From the cell containing the given text, extract its center point as (x, y) coordinate. 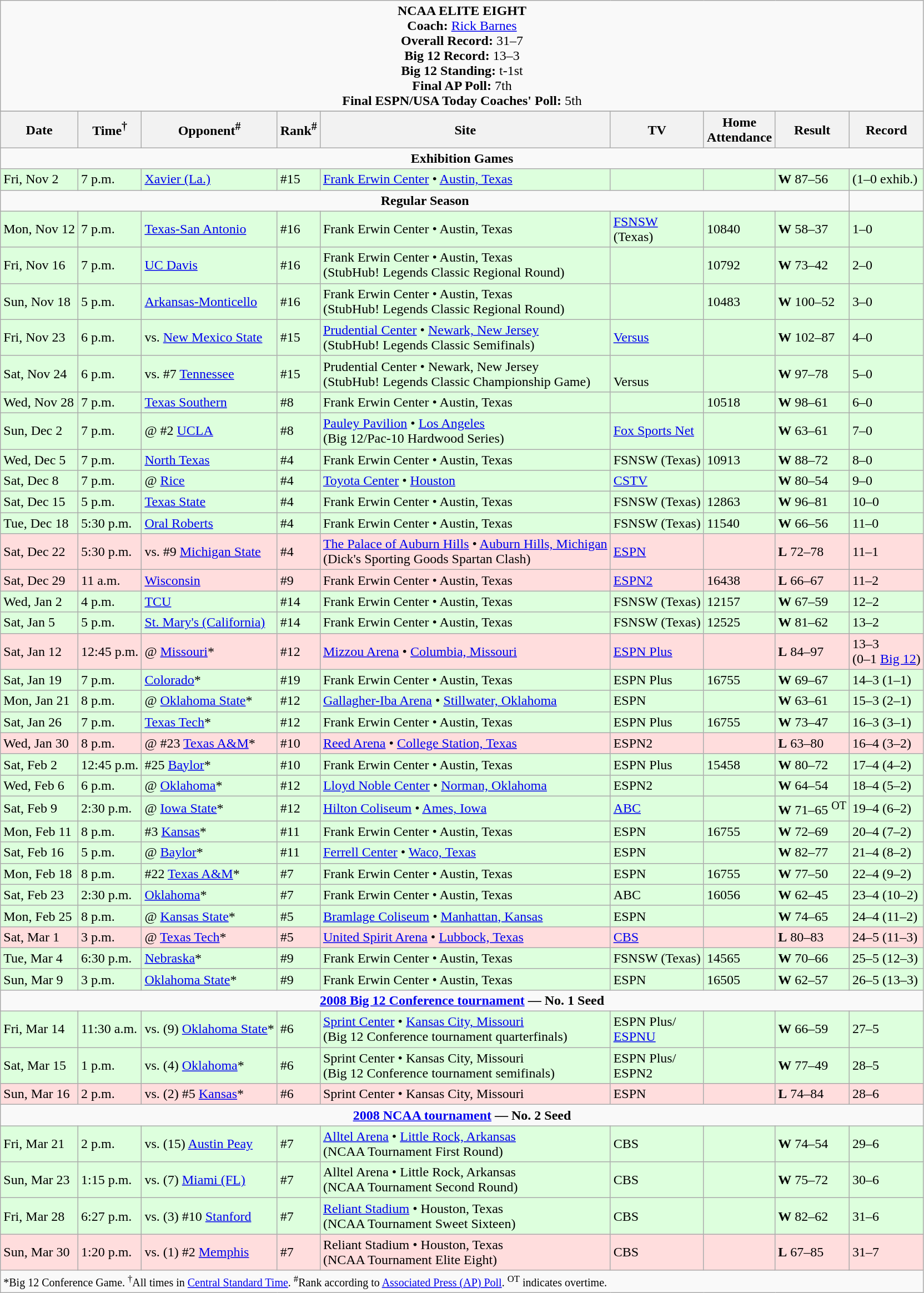
W 67–59 (812, 602)
Oklahoma State* (209, 979)
Mon, Feb 18 (39, 874)
W 80–54 (812, 481)
16056 (739, 895)
ESPN Plus/ESPNU (657, 1030)
W 87–56 (812, 179)
16–4 (3–2) (887, 743)
Texas Southern (209, 402)
1–0 (887, 229)
W 66–59 (812, 1030)
25–5 (12–3) (887, 958)
W 77–49 (812, 1065)
vs. New Mexico State (209, 338)
13–2 (887, 623)
Reliant Stadium • Houston, Texas(NCAA Tournament Elite Eight) (465, 1252)
W 66–56 (812, 523)
18–4 (5–2) (887, 785)
12–2 (887, 602)
31–6 (887, 1216)
Sun, Mar 23 (39, 1180)
@ Texas Tech* (209, 937)
11 a.m. (109, 580)
@ Baylor* (209, 853)
14–3 (1–1) (887, 680)
W 58–37 (812, 229)
Result (812, 130)
Sat, Feb 9 (39, 809)
W 81–62 (812, 623)
L 72–78 (812, 552)
L 84–97 (812, 651)
Sprint Center • Kansas City, Missouri(Big 12 Conference tournament semifinals) (465, 1065)
22–4 (9–2) (887, 874)
Wed, Feb 6 (39, 785)
W 71–65 OT (812, 809)
Sat, Feb 2 (39, 764)
W 62–57 (812, 979)
16438 (739, 580)
4 p.m. (109, 602)
16505 (739, 979)
6:30 p.m. (109, 958)
26–5 (13–3) (887, 979)
W 64–54 (812, 785)
@ Rice (209, 481)
vs. #7 Tennessee (209, 373)
Sprint Center • Kansas City, Missouri (465, 1094)
23–4 (10–2) (887, 895)
2–0 (887, 265)
28–5 (887, 1065)
#22 Texas A&M* (209, 874)
Prudential Center • Newark, New Jersey(StubHub! Legends Classic Championship Game) (465, 373)
10518 (739, 402)
Time† (109, 130)
(1–0 exhib.) (887, 179)
10913 (739, 459)
St. Mary's (California) (209, 623)
W 97–78 (812, 373)
10792 (739, 265)
W 102–87 (812, 338)
Sat, Nov 24 (39, 373)
Pauley Pavilion • Los Angeles(Big 12/Pac-10 Hardwood Series) (465, 431)
Texas State (209, 502)
8–0 (887, 459)
11–1 (887, 552)
Mon, Nov 12 (39, 229)
Mon, Feb 25 (39, 916)
Fri, Nov 23 (39, 338)
Fri, Nov 2 (39, 179)
12525 (739, 623)
3–0 (887, 301)
Sat, Jan 26 (39, 722)
11–2 (887, 580)
12863 (739, 502)
Nebraska* (209, 958)
Gallagher-Iba Arena • Stillwater, Oklahoma (465, 701)
Record (887, 130)
W 100–52 (812, 301)
W 96–81 (812, 502)
*Big 12 Conference Game. †All times in Central Standard Time. #Rank according to Associated Press (AP) Poll. OT indicates overtime. (462, 1281)
Tue, Mar 4 (39, 958)
Prudential Center • Newark, New Jersey(StubHub! Legends Classic Semifinals) (465, 338)
ESPN Plus/ESPN2 (657, 1065)
1 p.m. (109, 1065)
L 74–84 (812, 1094)
W 98–61 (812, 402)
14565 (739, 958)
L 80–83 (812, 937)
L 66–67 (812, 580)
Wed, Jan 30 (39, 743)
W 80–72 (812, 764)
Sun, Dec 2 (39, 431)
#25 Baylor* (209, 764)
1:15 p.m. (109, 1180)
@ Iowa State* (209, 809)
1:20 p.m. (109, 1252)
#19 (299, 680)
Ferrell Center • Waco, Texas (465, 853)
Sat, Jan 12 (39, 651)
W 82–77 (812, 853)
@ #23 Texas A&M* (209, 743)
Lloyd Noble Center • Norman, Oklahoma (465, 785)
UC Davis (209, 265)
Sat, Dec 15 (39, 502)
W 75–72 (812, 1180)
vs. (9) Oklahoma State* (209, 1030)
Sun, Nov 18 (39, 301)
Mon, Feb 11 (39, 831)
Mon, Jan 21 (39, 701)
28–6 (887, 1094)
Sat, Feb 16 (39, 853)
4–0 (887, 338)
11–0 (887, 523)
Xavier (La.) (209, 179)
Sat, Jan 5 (39, 623)
Alltel Arena • Little Rock, Arkansas(NCAA Tournament Second Round) (465, 1180)
W 74–54 (812, 1144)
CSTV (657, 481)
5–0 (887, 373)
6–0 (887, 402)
Fri, Mar 28 (39, 1216)
9–0 (887, 481)
11:30 a.m. (109, 1030)
Wisconsin (209, 580)
FSNSW(Texas) (657, 229)
Alltel Arena • Little Rock, Arkansas(NCAA Tournament First Round) (465, 1144)
Sun, Mar 16 (39, 1094)
vs. #9 Michigan State (209, 552)
W 70–66 (812, 958)
Exhibition Games (462, 158)
Sun, Mar 30 (39, 1252)
The Palace of Auburn Hills • Auburn Hills, Michigan(Dick's Sporting Goods Spartan Clash) (465, 552)
Sun, Mar 9 (39, 979)
United Spirit Arena • Lubbock, Texas (465, 937)
21–4 (8–2) (887, 853)
Rank# (299, 130)
Arkansas-Monticello (209, 301)
2008 Big 12 Conference tournament — No. 1 Seed (462, 1000)
TV (657, 130)
W 73–42 (812, 265)
Fri, Nov 16 (39, 265)
vs. (1) #2 Memphis (209, 1252)
Date (39, 130)
15–3 (2–1) (887, 701)
7–0 (887, 431)
W 82–62 (812, 1216)
19–4 (6–2) (887, 809)
Oklahoma* (209, 895)
@ Oklahoma* (209, 785)
31–7 (887, 1252)
W 88–72 (812, 459)
W 77–50 (812, 874)
20–4 (7–2) (887, 831)
Sat, Feb 23 (39, 895)
W 62–45 (812, 895)
@ Missouri* (209, 651)
L 63–80 (812, 743)
6:27 p.m. (109, 1216)
Opponent# (209, 130)
24–4 (11–2) (887, 916)
Regular Season (425, 201)
Oral Roberts (209, 523)
Sat, Dec 22 (39, 552)
Sat, Jan 19 (39, 680)
Toyota Center • Houston (465, 481)
vs. (4) Oklahoma* (209, 1065)
12157 (739, 602)
Fri, Mar 14 (39, 1030)
Sat, Dec 29 (39, 580)
Colorado* (209, 680)
11540 (739, 523)
Site (465, 130)
Reed Arena • College Station, Texas (465, 743)
vs. (2) #5 Kansas* (209, 1094)
30–6 (887, 1180)
vs. (15) Austin Peay (209, 1144)
Texas Tech* (209, 722)
Sat, Mar 1 (39, 937)
24–5 (11–3) (887, 937)
13–3(0–1 Big 12) (887, 651)
10483 (739, 301)
17–4 (4–2) (887, 764)
L 67–85 (812, 1252)
Sat, Dec 8 (39, 481)
16–3 (3–1) (887, 722)
Sprint Center • Kansas City, Missouri(Big 12 Conference tournament quarterfinals) (465, 1030)
Fri, Mar 21 (39, 1144)
Fox Sports Net (657, 431)
W 72–69 (812, 831)
W 73–47 (812, 722)
vs. (3) #10 Stanford (209, 1216)
W 69–67 (812, 680)
10–0 (887, 502)
Wed, Dec 5 (39, 459)
@ #2 UCLA (209, 431)
Mizzou Arena • Columbia, Missouri (465, 651)
Sat, Mar 15 (39, 1065)
#3 Kansas* (209, 831)
10840 (739, 229)
Bramlage Coliseum • Manhattan, Kansas (465, 916)
Hilton Coliseum • Ames, Iowa (465, 809)
HomeAttendance (739, 130)
@ Kansas State* (209, 916)
Texas-San Antonio (209, 229)
Reliant Stadium • Houston, Texas(NCAA Tournament Sweet Sixteen) (465, 1216)
Tue, Dec 18 (39, 523)
29–6 (887, 1144)
15458 (739, 764)
TCU (209, 602)
Wed, Nov 28 (39, 402)
North Texas (209, 459)
27–5 (887, 1030)
2008 NCAA tournament — No. 2 Seed (462, 1115)
W 74–65 (812, 916)
vs. (7) Miami (FL) (209, 1180)
@ Oklahoma State* (209, 701)
Wed, Jan 2 (39, 602)
